Search for the cell housing the specified text and yield its [x, y] center coordinate. 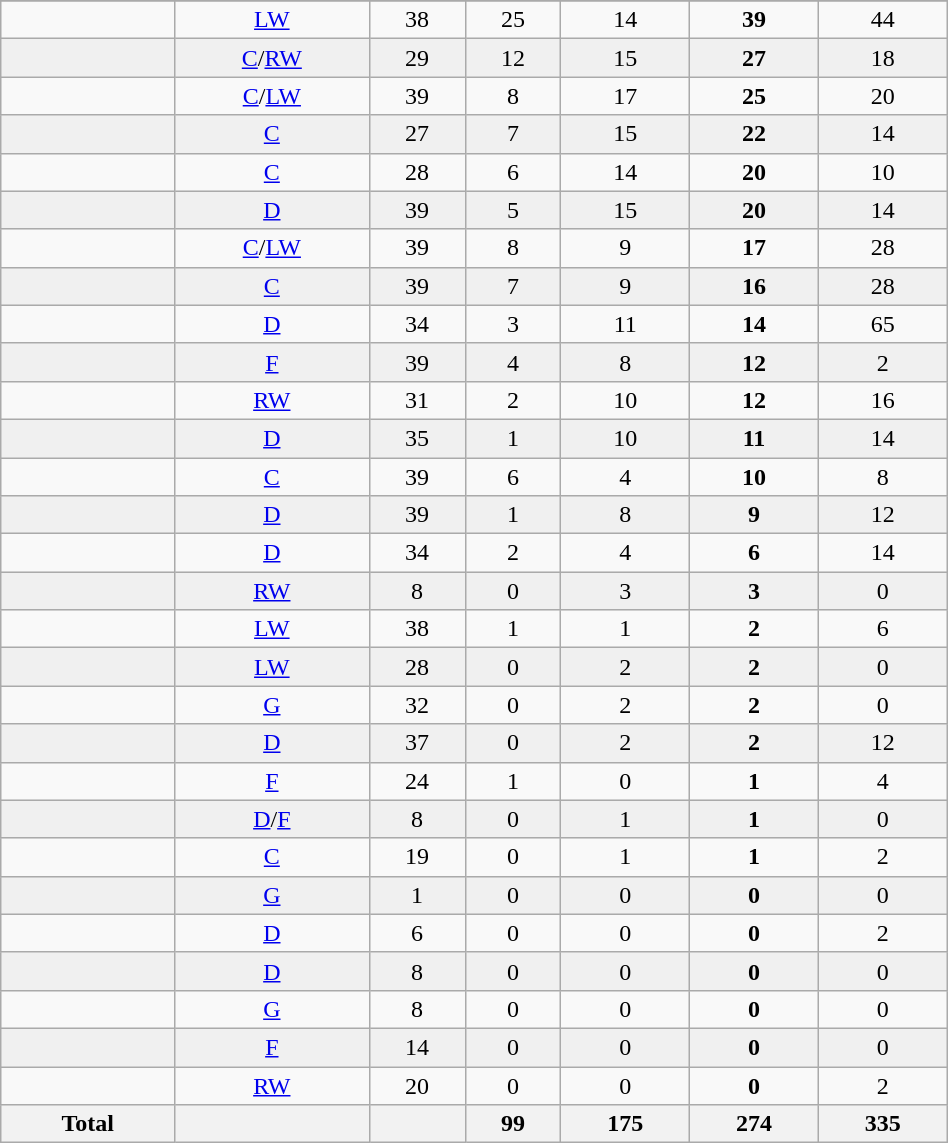
C/RW [272, 58]
18 [882, 58]
65 [882, 324]
19 [417, 857]
24 [417, 781]
29 [417, 58]
44 [882, 20]
22 [754, 134]
35 [417, 438]
31 [417, 400]
5 [513, 210]
175 [626, 1124]
32 [417, 705]
335 [882, 1124]
274 [754, 1124]
99 [513, 1124]
Total [88, 1124]
37 [417, 743]
D/F [272, 819]
